Output the (x, y) coordinate of the center of the cell containing the given text.  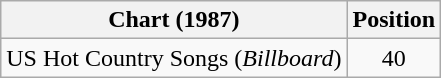
40 (394, 58)
US Hot Country Songs (Billboard) (174, 58)
Position (394, 20)
Chart (1987) (174, 20)
